Locate the cell with the specified text and output its [x, y] center coordinate. 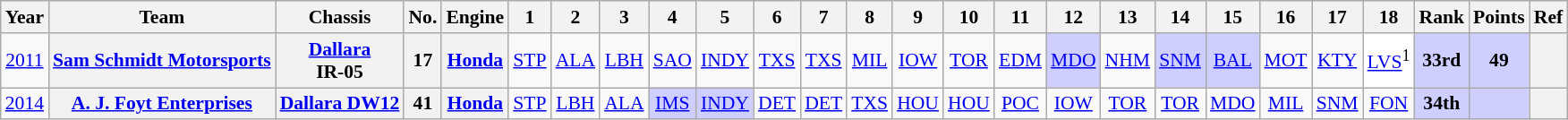
5 [725, 17]
2 [575, 17]
2011 [25, 61]
14 [1180, 17]
Dallara IR-05 [340, 61]
Team [162, 17]
Rank [1441, 17]
Chassis [340, 17]
POC [1020, 104]
3 [624, 17]
9 [918, 17]
Ref [1548, 17]
41 [422, 104]
LVS1 [1389, 61]
NHM [1128, 61]
16 [1286, 17]
15 [1233, 17]
No. [422, 17]
13 [1128, 17]
8 [870, 17]
34th [1441, 104]
FON [1389, 104]
12 [1074, 17]
49 [1499, 61]
Year [25, 17]
33rd [1441, 61]
Dallara DW12 [340, 104]
7 [823, 17]
Sam Schmidt Motorsports [162, 61]
10 [968, 17]
Engine [474, 17]
6 [777, 17]
Points [1499, 17]
SAO [673, 61]
A. J. Foyt Enterprises [162, 104]
11 [1020, 17]
18 [1389, 17]
MOT [1286, 61]
4 [673, 17]
BAL [1233, 61]
1 [530, 17]
IMS [673, 104]
EDM [1020, 61]
KTY [1337, 61]
2014 [25, 104]
